From the cell containing the given text, extract its center point as (x, y) coordinate. 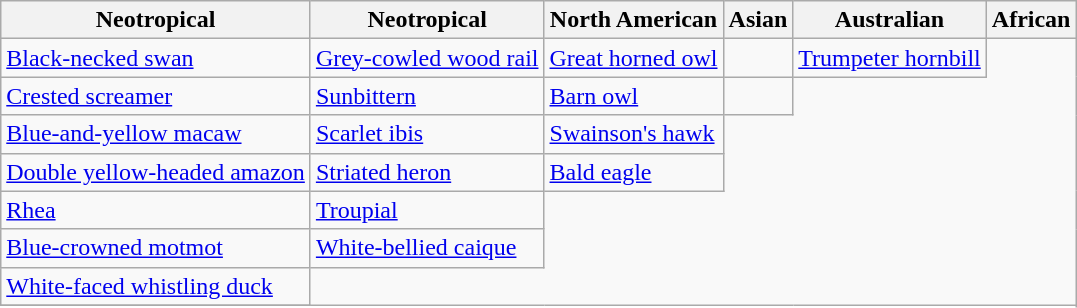
Crested screamer (156, 96)
Australian (890, 20)
African (1031, 20)
North American (634, 20)
Great horned owl (634, 58)
Rhea (156, 210)
Blue-crowned motmot (156, 248)
Swainson's hawk (634, 134)
Sunbittern (427, 96)
Scarlet ibis (427, 134)
White-bellied caique (427, 248)
Trumpeter hornbill (890, 58)
Blue-and-yellow macaw (156, 134)
Striated heron (427, 172)
Double yellow-headed amazon (156, 172)
Bald eagle (634, 172)
White-faced whistling duck (156, 286)
Grey-cowled wood rail (427, 58)
Black-necked swan (156, 58)
Asian (758, 20)
Troupial (427, 210)
Barn owl (634, 96)
